Output the [X, Y] coordinate of the center of the cell containing the given text.  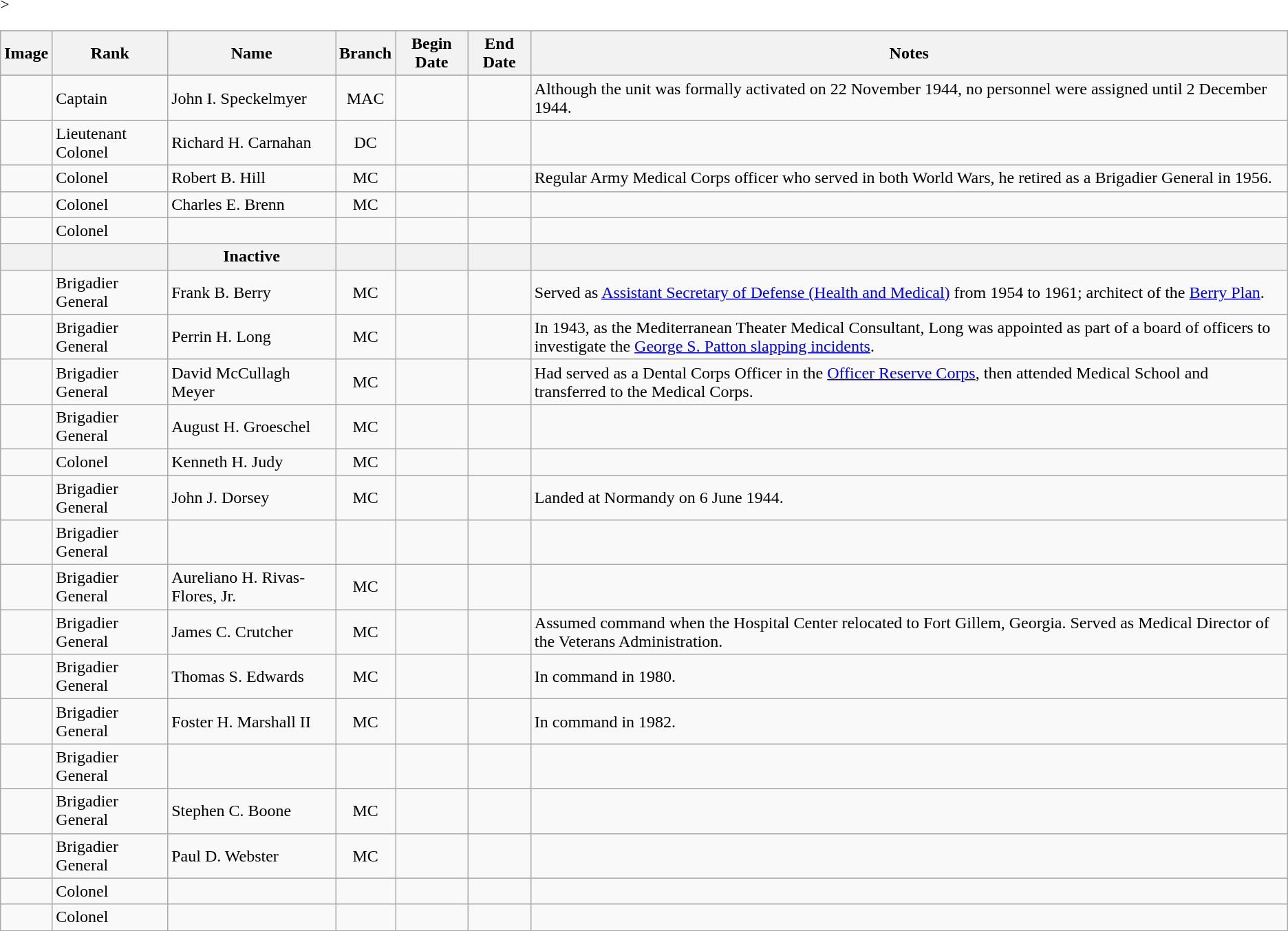
Thomas S. Edwards [252, 677]
Served as Assistant Secretary of Defense (Health and Medical) from 1954 to 1961; architect of the Berry Plan. [909, 292]
Notes [909, 54]
Lieutenant Colonel [110, 143]
Kenneth H. Judy [252, 462]
John J. Dorsey [252, 497]
Aureliano H. Rivas-Flores, Jr. [252, 588]
Inactive [252, 257]
Regular Army Medical Corps officer who served in both World Wars, he retired as a Brigadier General in 1956. [909, 178]
Captain [110, 98]
August H. Groeschel [252, 427]
End Date [500, 54]
John I. Speckelmyer [252, 98]
In command in 1980. [909, 677]
Frank B. Berry [252, 292]
DC [366, 143]
Name [252, 54]
Richard H. Carnahan [252, 143]
Charles E. Brenn [252, 204]
James C. Crutcher [252, 632]
Foster H. Marshall II [252, 721]
David McCullagh Meyer [252, 381]
Rank [110, 54]
Branch [366, 54]
Paul D. Webster [252, 856]
Assumed command when the Hospital Center relocated to Fort Gillem, Georgia. Served as Medical Director of the Veterans Administration. [909, 632]
Although the unit was formally activated on 22 November 1944, no personnel were assigned until 2 December 1944. [909, 98]
Landed at Normandy on 6 June 1944. [909, 497]
Perrin H. Long [252, 337]
Begin Date [432, 54]
Robert B. Hill [252, 178]
Stephen C. Boone [252, 811]
Image [26, 54]
MAC [366, 98]
In command in 1982. [909, 721]
Had served as a Dental Corps Officer in the Officer Reserve Corps, then attended Medical School and transferred to the Medical Corps. [909, 381]
